Return the (x, y) coordinate for the center point of the cell that contains the specified text.  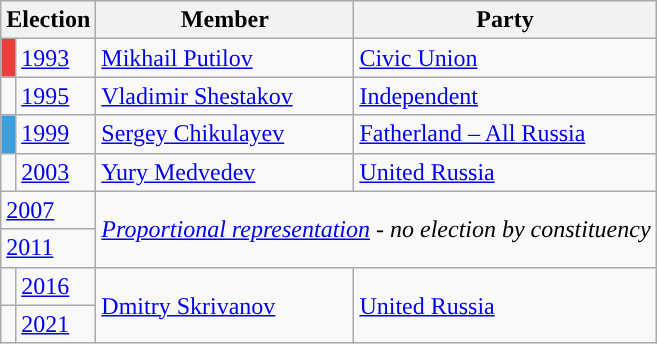
Proportional representation - no election by constituency (376, 229)
2016 (56, 286)
Election (48, 20)
2011 (48, 248)
1999 (56, 134)
Independent (505, 96)
Sergey Chikulayev (225, 134)
2021 (56, 324)
Dmitry Skrivanov (225, 305)
Yury Medvedev (225, 172)
Civic Union (505, 58)
Vladimir Shestakov (225, 96)
1993 (56, 58)
Mikhail Putilov (225, 58)
Party (505, 20)
Member (225, 20)
2007 (48, 210)
1995 (56, 96)
2003 (56, 172)
Fatherland – All Russia (505, 134)
